Locate the cell with the specified text and output its [X, Y] center coordinate. 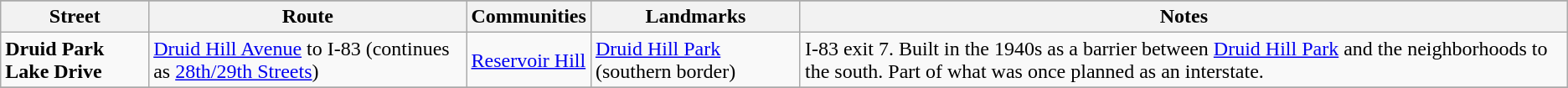
Druid Hill Avenue to I-83 (continues as 28th/29th Streets) [308, 60]
Druid Park Lake Drive [75, 60]
Route [308, 17]
Landmarks [695, 17]
Notes [1184, 17]
Street [75, 17]
Communities [529, 17]
Druid Hill Park (southern border) [695, 60]
Reservoir Hill [529, 60]
